Extract the (x, y) coordinate from the center of the cell holding the provided text.  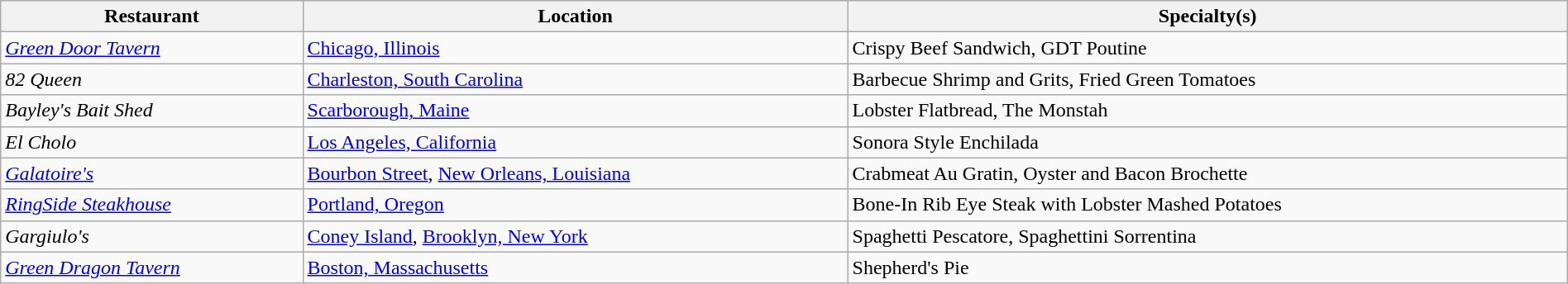
Barbecue Shrimp and Grits, Fried Green Tomatoes (1207, 79)
Specialty(s) (1207, 17)
Coney Island, Brooklyn, New York (576, 236)
Portland, Oregon (576, 205)
Crispy Beef Sandwich, GDT Poutine (1207, 48)
Galatoire's (152, 173)
Bayley's Bait Shed (152, 111)
Bone-In Rib Eye Steak with Lobster Mashed Potatoes (1207, 205)
Green Door Tavern (152, 48)
Green Dragon Tavern (152, 267)
Crabmeat Au Gratin, Oyster and Bacon Brochette (1207, 173)
Bourbon Street, New Orleans, Louisiana (576, 173)
El Cholo (152, 142)
Spaghetti Pescatore, Spaghettini Sorrentina (1207, 236)
Lobster Flatbread, The Monstah (1207, 111)
Boston, Massachusetts (576, 267)
Gargiulo's (152, 236)
Shepherd's Pie (1207, 267)
Los Angeles, California (576, 142)
Location (576, 17)
RingSide Steakhouse (152, 205)
Scarborough, Maine (576, 111)
Chicago, Illinois (576, 48)
Charleston, South Carolina (576, 79)
Sonora Style Enchilada (1207, 142)
Restaurant (152, 17)
82 Queen (152, 79)
